Extract the (X, Y) coordinate from the center of the cell holding the provided text.  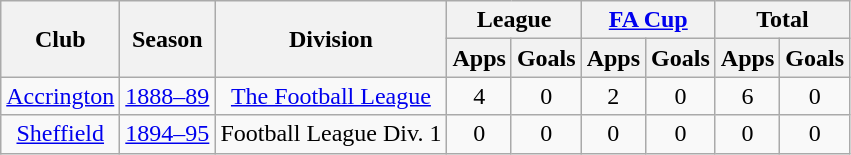
League (514, 20)
Season (168, 39)
2 (613, 96)
Division (331, 39)
Football League Div. 1 (331, 134)
Sheffield (60, 134)
The Football League (331, 96)
4 (479, 96)
Total (782, 20)
6 (747, 96)
1888–89 (168, 96)
1894–95 (168, 134)
FA Cup (648, 20)
Club (60, 39)
Accrington (60, 96)
